Identify which cell holds the provided text, then report its [x, y] central coordinate. 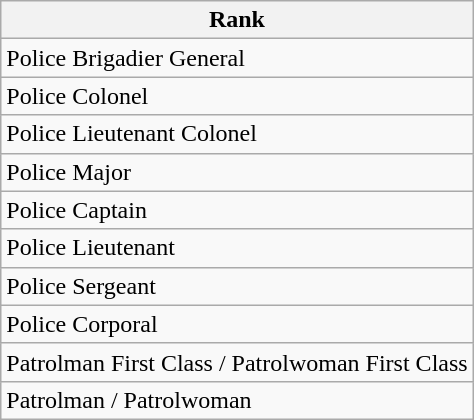
Police Sergeant [237, 286]
Police Major [237, 172]
Patrolman First Class / Patrolwoman First Class [237, 362]
Police Captain [237, 210]
Police Corporal [237, 324]
Rank [237, 20]
Police Brigadier General [237, 58]
Patrolman / Patrolwoman [237, 400]
Police Colonel [237, 96]
Police Lieutenant Colonel [237, 134]
Police Lieutenant [237, 248]
